Capture the cell that displays the provided text and extract its (x, y) central coordinate. 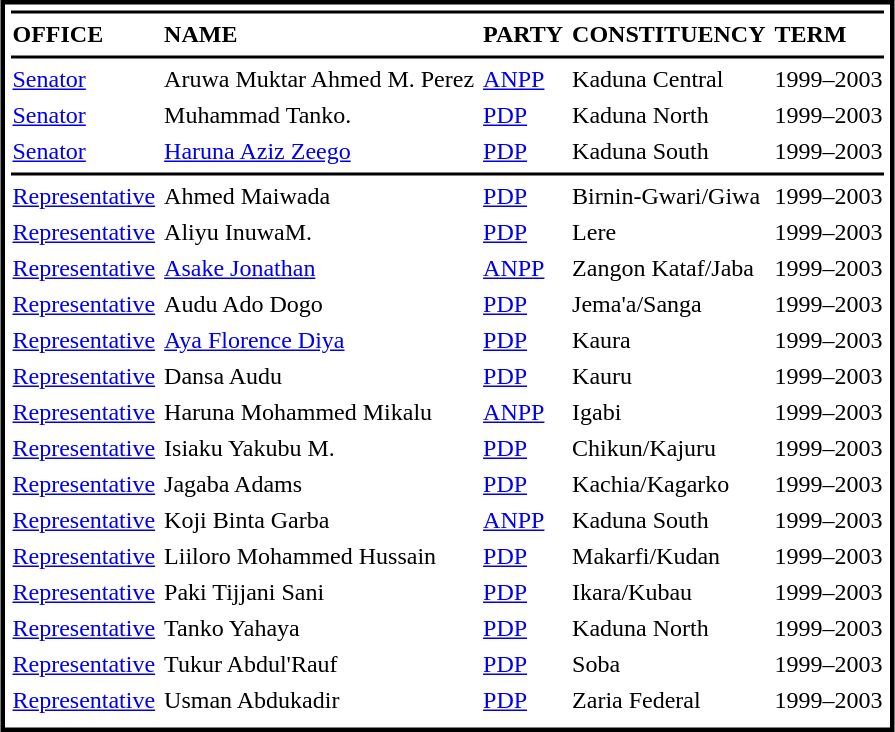
Lere (669, 233)
Tukur Abdul'Rauf (320, 665)
CONSTITUENCY (669, 35)
Kaduna Central (669, 79)
Birnin-Gwari/Giwa (669, 197)
Muhammad Tanko. (320, 115)
Aruwa Muktar Ahmed M. Perez (320, 79)
Igabi (669, 413)
Chikun/Kajuru (669, 449)
Soba (669, 665)
Koji Binta Garba (320, 521)
Aliyu InuwaM. (320, 233)
Haruna Aziz Zeego (320, 151)
Asake Jonathan (320, 269)
Makarfi/Kudan (669, 557)
Aya Florence Diya (320, 341)
Kachia/Kagarko (669, 485)
Paki Tijjani Sani (320, 593)
Ikara/Kubau (669, 593)
Jagaba Adams (320, 485)
Dansa Audu (320, 377)
Isiaku Yakubu M. (320, 449)
Zaria Federal (669, 701)
Tanko Yahaya (320, 629)
Liiloro Mohammed Hussain (320, 557)
Jema'a/Sanga (669, 305)
Usman Abdukadir (320, 701)
OFFICE (84, 35)
Kauru (669, 377)
Kaura (669, 341)
Audu Ado Dogo (320, 305)
NAME (320, 35)
PARTY (524, 35)
Ahmed Maiwada (320, 197)
TERM (828, 35)
Zangon Kataf/Jaba (669, 269)
Haruna Mohammed Mikalu (320, 413)
